Determine the (x, y) coordinate at the center of the cell enclosing the given text.  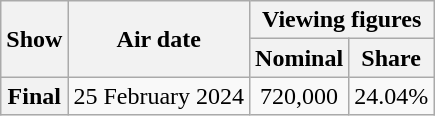
Final (34, 96)
Show (34, 39)
25 February 2024 (159, 96)
Share (392, 58)
24.04% (392, 96)
720,000 (300, 96)
Air date (159, 39)
Nominal (300, 58)
Viewing figures (342, 20)
